Capture the cell that displays the provided text and extract its [X, Y] central coordinate. 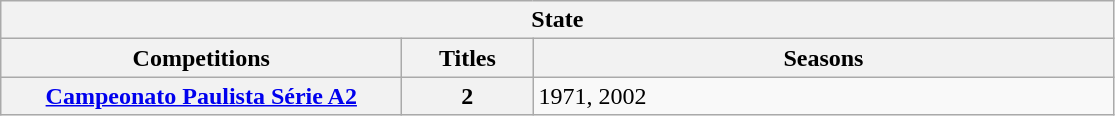
State [558, 20]
Seasons [824, 58]
Titles [468, 58]
Competitions [202, 58]
1971, 2002 [824, 96]
Campeonato Paulista Série A2 [202, 96]
2 [468, 96]
